Return the (x, y) coordinate for the center point of the cell that contains the specified text.  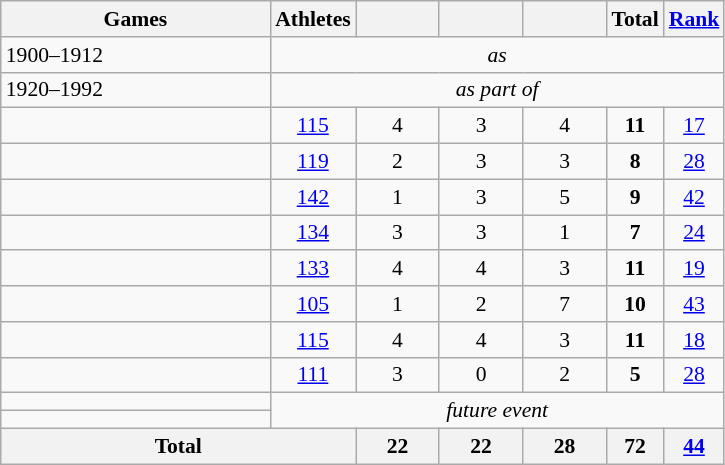
111 (313, 375)
1920–1992 (136, 90)
10 (634, 304)
9 (634, 197)
8 (634, 162)
119 (313, 162)
142 (313, 197)
Games (136, 19)
Athletes (313, 19)
17 (694, 126)
19 (694, 269)
42 (694, 197)
future event (497, 411)
as part of (497, 90)
0 (481, 375)
133 (313, 269)
72 (634, 447)
105 (313, 304)
134 (313, 233)
as (497, 55)
24 (694, 233)
18 (694, 340)
Rank (694, 19)
44 (694, 447)
43 (694, 304)
1900–1912 (136, 55)
